Return the [X, Y] coordinate for the center point of the cell that contains the specified text.  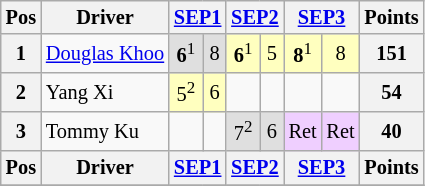
Douglas Khoo [105, 54]
1 [21, 54]
Tommy Ku [105, 132]
Yang Xi [105, 92]
5 [272, 54]
3 [21, 132]
2 [21, 92]
151 [392, 54]
54 [392, 92]
40 [392, 132]
81 [303, 54]
72 [243, 132]
52 [186, 92]
